From the cell containing the given text, extract its center point as (x, y) coordinate. 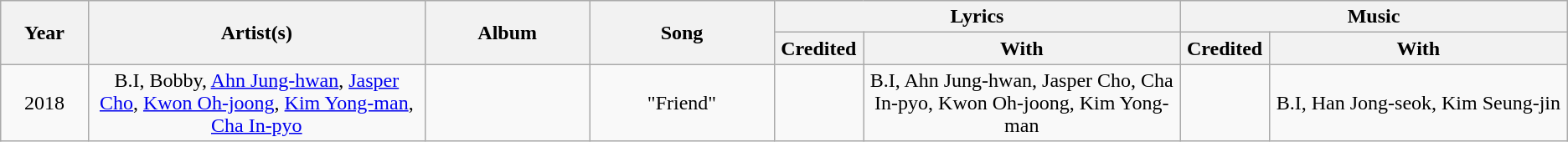
B.I, Ahn Jung-hwan, Jasper Cho, Cha In-pyo, Kwon Oh-joong, Kim Yong-man (1022, 103)
Album (508, 33)
Lyrics (977, 17)
Song (682, 33)
"Friend" (682, 103)
B.I, Bobby, Ahn Jung-hwan, Jasper Cho, Kwon Oh-joong, Kim Yong-man, Cha In-pyo (256, 103)
Artist(s) (256, 33)
Music (1374, 17)
Year (45, 33)
2018 (45, 103)
B.I, Han Jong-seok, Kim Seung-jin (1418, 103)
